Determine the [x, y] coordinate at the center of the cell enclosing the given text.  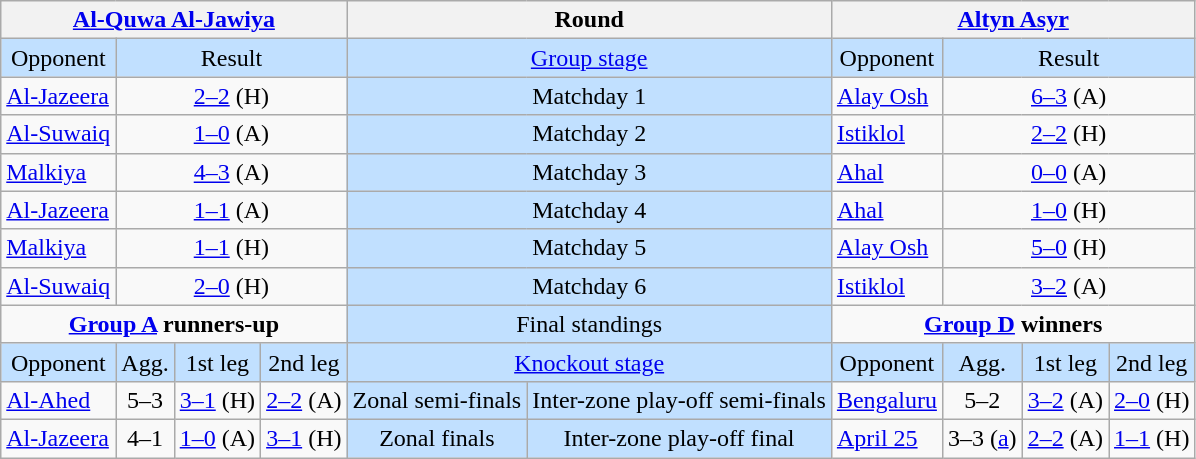
April 25 [886, 438]
3–3 (a) [982, 438]
Matchday 3 [589, 172]
4–1 [145, 438]
6–3 (A) [1068, 96]
Matchday 2 [589, 134]
Group A runners-up [174, 324]
Matchday 5 [589, 248]
Matchday 6 [589, 286]
Bengaluru [886, 400]
Altyn Asyr [1013, 20]
Matchday 1 [589, 96]
1–1 (A) [232, 210]
Al-Quwa Al-Jawiya [174, 20]
5–3 [145, 400]
Al-Ahed [58, 400]
Matchday 4 [589, 210]
1–0 (H) [1068, 210]
Round [589, 20]
Inter-zone play-off final [680, 438]
5–0 (H) [1068, 248]
Zonal semi-finals [437, 400]
4–3 (A) [232, 172]
5–2 [982, 400]
Zonal finals [437, 438]
Inter-zone play-off semi-finals [680, 400]
Group D winners [1013, 324]
Group stage [589, 58]
Final standings [589, 324]
Knockout stage [589, 362]
0–0 (A) [1068, 172]
